Search for the cell housing the specified text and yield its [x, y] center coordinate. 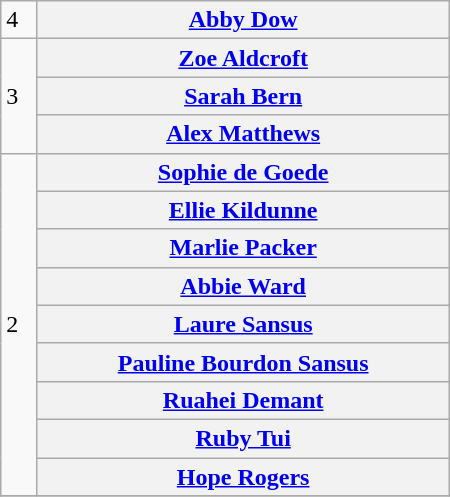
Abbie Ward [243, 286]
Ruby Tui [243, 438]
3 [19, 96]
Alex Matthews [243, 134]
Pauline Bourdon Sansus [243, 362]
Ruahei Demant [243, 400]
Sarah Bern [243, 96]
Zoe Aldcroft [243, 58]
2 [19, 324]
Sophie de Goede [243, 172]
Ellie Kildunne [243, 210]
Marlie Packer [243, 248]
4 [19, 20]
Abby Dow [243, 20]
Laure Sansus [243, 324]
Hope Rogers [243, 477]
